Find where the given text appears and provide that cell's center as (x, y) coordinate. 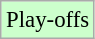
Play-offs (48, 20)
